Determine the (x, y) coordinate at the center of the cell enclosing the given text.  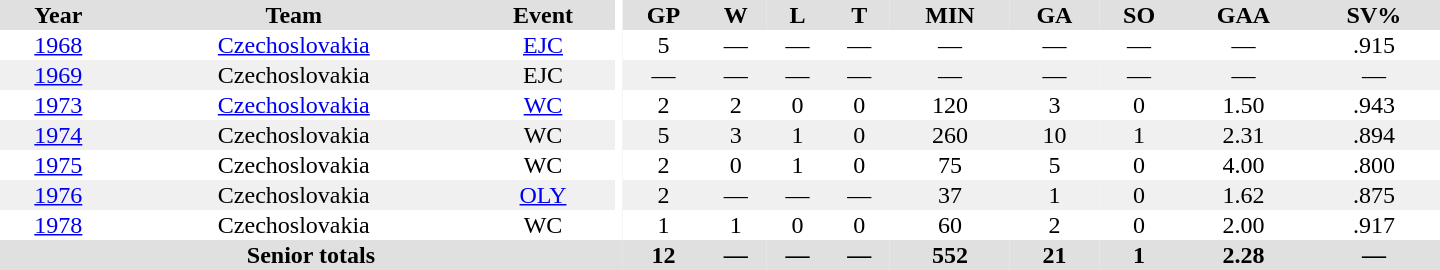
.800 (1374, 165)
10 (1054, 135)
.943 (1374, 105)
.894 (1374, 135)
12 (664, 255)
120 (950, 105)
1.50 (1244, 105)
W (736, 15)
1975 (58, 165)
Team (294, 15)
.915 (1374, 45)
MIN (950, 15)
GAA (1244, 15)
L (798, 15)
1978 (58, 225)
SO (1139, 15)
1968 (58, 45)
552 (950, 255)
60 (950, 225)
GA (1054, 15)
1969 (58, 75)
1.62 (1244, 195)
1973 (58, 105)
75 (950, 165)
1976 (58, 195)
37 (950, 195)
.875 (1374, 195)
OLY (543, 195)
T (859, 15)
SV% (1374, 15)
Year (58, 15)
21 (1054, 255)
Event (543, 15)
Senior totals (311, 255)
GP (664, 15)
1974 (58, 135)
4.00 (1244, 165)
.917 (1374, 225)
2.28 (1244, 255)
2.31 (1244, 135)
2.00 (1244, 225)
260 (950, 135)
